Determine the [X, Y] coordinate at the center of the cell enclosing the given text.  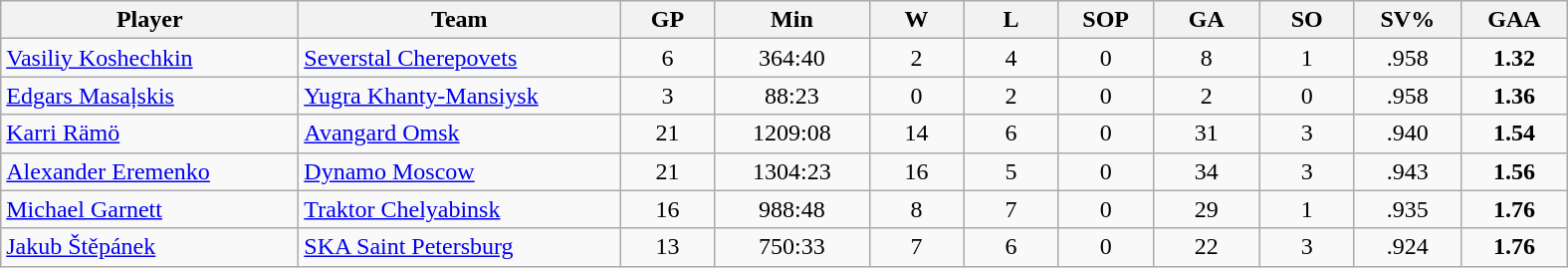
1.32 [1513, 58]
Alexander Eremenko [149, 171]
Severstal Cherepovets [460, 58]
988:48 [792, 209]
L [1011, 20]
GAA [1513, 20]
88:23 [792, 96]
1.36 [1513, 96]
SOP [1105, 20]
750:33 [792, 247]
1209:08 [792, 134]
Vasiliy Koshechkin [149, 58]
13 [667, 247]
Team [460, 20]
.935 [1408, 209]
5 [1011, 171]
SKA Saint Petersburg [460, 247]
Avangard Omsk [460, 134]
1304:23 [792, 171]
.924 [1408, 247]
22 [1207, 247]
Player [149, 20]
.943 [1408, 171]
.940 [1408, 134]
W [916, 20]
Traktor Chelyabinsk [460, 209]
1.54 [1513, 134]
4 [1011, 58]
364:40 [792, 58]
Min [792, 20]
Jakub Štěpánek [149, 247]
Dynamo Moscow [460, 171]
Edgars Masaļskis [149, 96]
14 [916, 134]
31 [1207, 134]
SV% [1408, 20]
1.56 [1513, 171]
GP [667, 20]
34 [1207, 171]
Yugra Khanty-Mansiysk [460, 96]
GA [1207, 20]
29 [1207, 209]
SO [1306, 20]
Karri Rämö [149, 134]
Michael Garnett [149, 209]
